Identify which cell holds the provided text, then report its [X, Y] central coordinate. 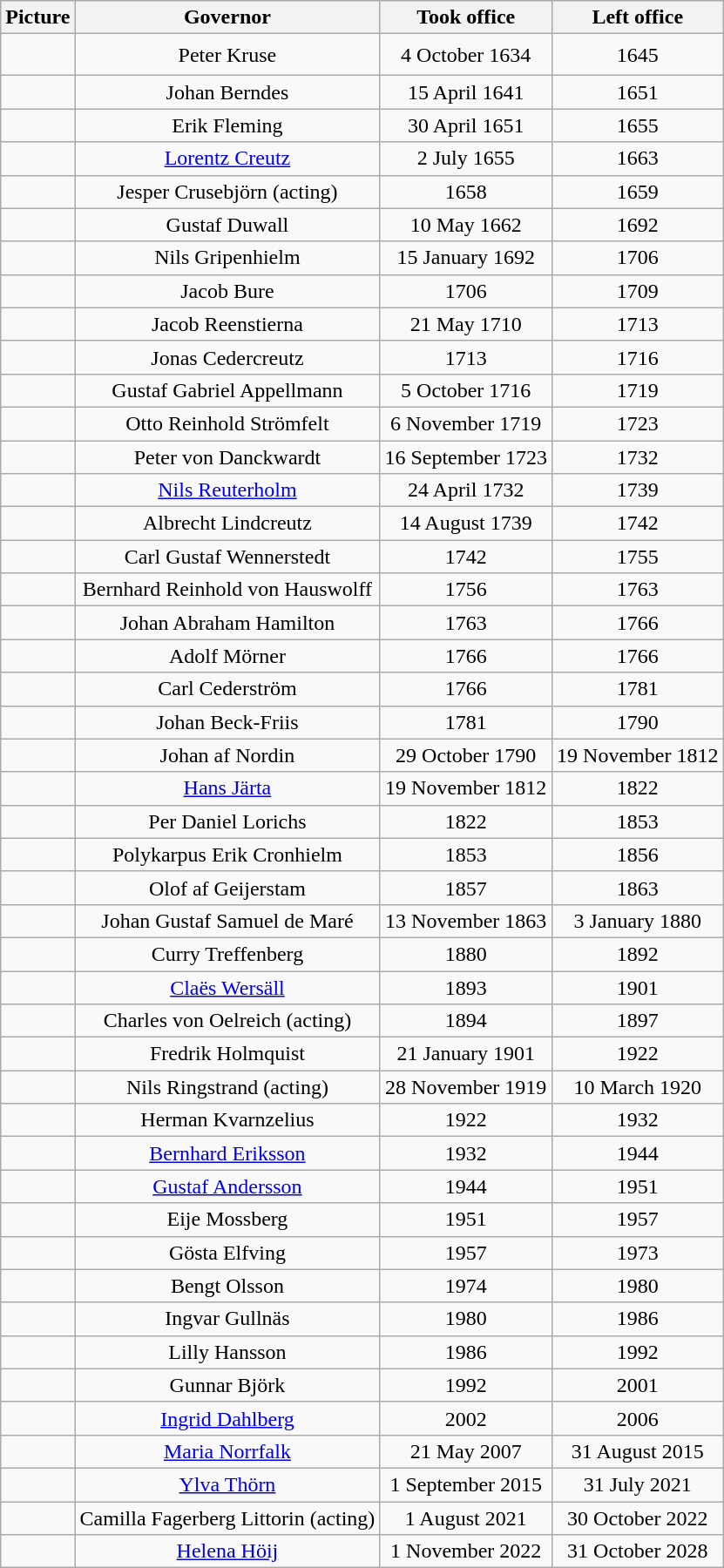
Ingvar Gullnäs [227, 1319]
Curry Treffenberg [227, 954]
21 May 1710 [466, 324]
Adolf Mörner [227, 656]
1 November 2022 [466, 1551]
3 January 1880 [638, 921]
1790 [638, 722]
31 July 2021 [638, 1484]
Herman Kvarnzelius [227, 1120]
Nils Gripenhielm [227, 258]
Claës Wersäll [227, 987]
13 November 1863 [466, 921]
30 April 1651 [466, 125]
1974 [466, 1286]
1659 [638, 192]
1755 [638, 557]
Gunnar Björk [227, 1385]
Left office [638, 17]
15 January 1692 [466, 258]
Bernhard Eriksson [227, 1153]
Gustaf Duwall [227, 225]
1719 [638, 390]
Polykarpus Erik Cronhielm [227, 855]
Lorentz Creutz [227, 159]
Bengt Olsson [227, 1286]
Jacob Reenstierna [227, 324]
Governor [227, 17]
30 October 2022 [638, 1518]
1856 [638, 855]
1 September 2015 [466, 1484]
1692 [638, 225]
10 March 1920 [638, 1087]
16 September 1723 [466, 457]
1716 [638, 357]
1 August 2021 [466, 1518]
Peter von Danckwardt [227, 457]
2001 [638, 1385]
31 August 2015 [638, 1451]
Camilla Fagerberg Littorin (acting) [227, 1518]
Took office [466, 17]
Olof af Geijerstam [227, 888]
Charles von Oelreich (acting) [227, 1021]
Carl Cederström [227, 689]
1893 [466, 987]
21 January 1901 [466, 1054]
Per Daniel Lorichs [227, 821]
Johan Beck-Friis [227, 722]
1739 [638, 490]
1892 [638, 954]
Picture [38, 17]
Otto Reinhold Strömfelt [227, 423]
1863 [638, 888]
Lilly Hansson [227, 1352]
1651 [638, 92]
2006 [638, 1418]
14 August 1739 [466, 524]
15 April 1641 [466, 92]
Helena Höij [227, 1551]
Hans Järta [227, 788]
5 October 1716 [466, 390]
Gustaf Gabriel Appellmann [227, 390]
1901 [638, 987]
Gustaf Andersson [227, 1186]
Gösta Elfving [227, 1253]
1658 [466, 192]
1756 [466, 590]
Jesper Crusebjörn (acting) [227, 192]
Johan Gustaf Samuel de Maré [227, 921]
Carl Gustaf Wennerstedt [227, 557]
Ylva Thörn [227, 1484]
6 November 1719 [466, 423]
31 October 2028 [638, 1551]
Eije Mossberg [227, 1220]
Nils Reuterholm [227, 490]
2 July 1655 [466, 159]
Erik Fleming [227, 125]
Bernhard Reinhold von Hauswolff [227, 590]
1645 [638, 55]
4 October 1634 [466, 55]
Maria Norrfalk [227, 1451]
Jacob Bure [227, 291]
24 April 1732 [466, 490]
1709 [638, 291]
Johan Abraham Hamilton [227, 623]
28 November 1919 [466, 1087]
Albrecht Lindcreutz [227, 524]
2002 [466, 1418]
Johan af Nordin [227, 755]
Fredrik Holmquist [227, 1054]
29 October 1790 [466, 755]
1732 [638, 457]
1663 [638, 159]
1894 [466, 1021]
1880 [466, 954]
10 May 1662 [466, 225]
21 May 2007 [466, 1451]
Peter Kruse [227, 55]
1857 [466, 888]
1973 [638, 1253]
Johan Berndes [227, 92]
1897 [638, 1021]
1655 [638, 125]
Jonas Cedercreutz [227, 357]
1723 [638, 423]
Ingrid Dahlberg [227, 1418]
Nils Ringstrand (acting) [227, 1087]
